Pinpoint the cell where the given text exists, returning its (X, Y) midpoint coordinate. 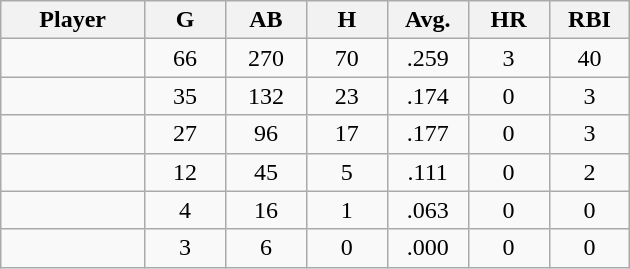
27 (186, 134)
.000 (428, 248)
12 (186, 172)
Player (73, 20)
G (186, 20)
70 (346, 58)
RBI (590, 20)
.063 (428, 210)
.111 (428, 172)
16 (266, 210)
.177 (428, 134)
132 (266, 96)
23 (346, 96)
2 (590, 172)
270 (266, 58)
40 (590, 58)
45 (266, 172)
.259 (428, 58)
4 (186, 210)
Avg. (428, 20)
.174 (428, 96)
96 (266, 134)
H (346, 20)
AB (266, 20)
17 (346, 134)
HR (508, 20)
5 (346, 172)
35 (186, 96)
1 (346, 210)
66 (186, 58)
6 (266, 248)
